Determine the (x, y) coordinate at the center of the cell enclosing the given text.  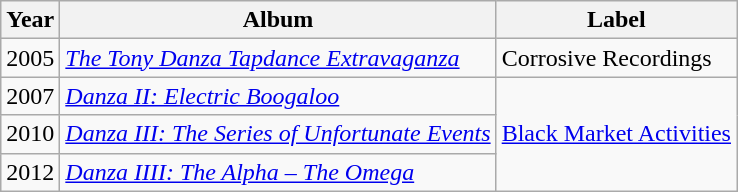
2012 (30, 172)
2010 (30, 134)
Danza IIII: The Alpha – The Omega (278, 172)
Danza III: The Series of Unfortunate Events (278, 134)
Year (30, 20)
Label (616, 20)
Album (278, 20)
2007 (30, 96)
2005 (30, 58)
Black Market Activities (616, 134)
Danza II: Electric Boogaloo (278, 96)
Corrosive Recordings (616, 58)
The Tony Danza Tapdance Extravaganza (278, 58)
